Scan for the cell matching the given text and deliver its [X, Y] coordinate at center. 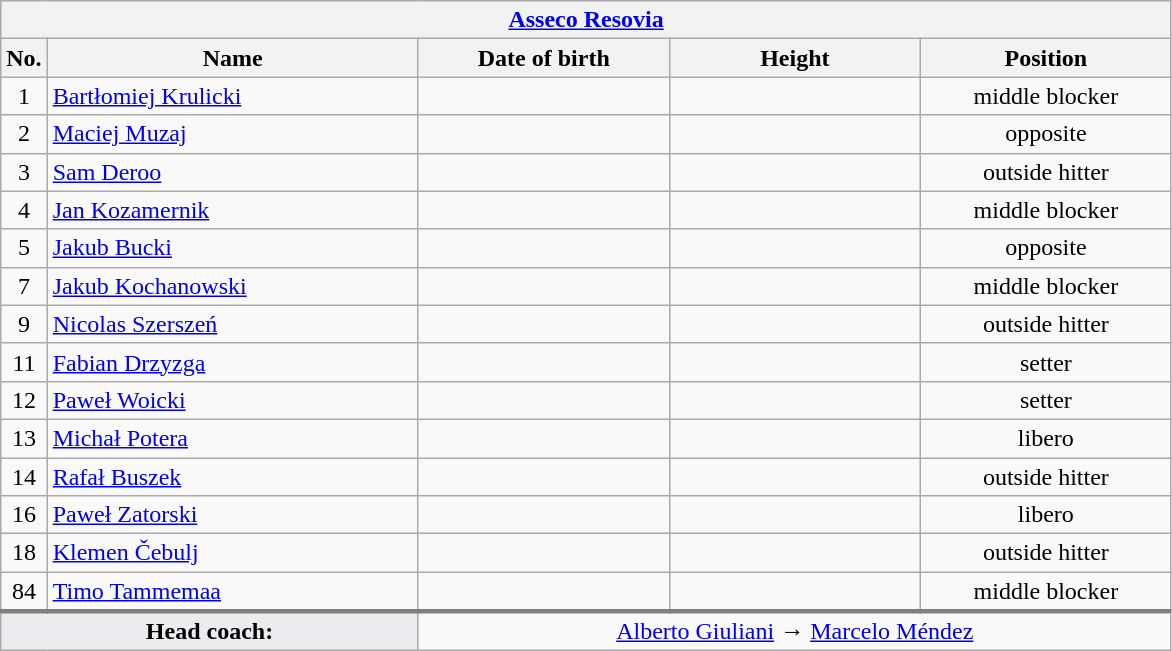
Paweł Woicki [232, 400]
2 [24, 134]
18 [24, 553]
13 [24, 438]
Nicolas Szerszeń [232, 324]
Paweł Zatorski [232, 515]
Michał Potera [232, 438]
14 [24, 477]
Timo Tammemaa [232, 592]
1 [24, 96]
Jakub Bucki [232, 248]
Maciej Muzaj [232, 134]
Jakub Kochanowski [232, 286]
Head coach: [210, 631]
Height [794, 58]
Sam Deroo [232, 172]
Alberto Giuliani → Marcelo Méndez [794, 631]
12 [24, 400]
9 [24, 324]
Asseco Resovia [586, 20]
Date of birth [544, 58]
84 [24, 592]
Klemen Čebulj [232, 553]
Jan Kozamernik [232, 210]
11 [24, 362]
Fabian Drzyzga [232, 362]
5 [24, 248]
4 [24, 210]
Bartłomiej Krulicki [232, 96]
Name [232, 58]
Rafał Buszek [232, 477]
3 [24, 172]
16 [24, 515]
No. [24, 58]
7 [24, 286]
Position [1046, 58]
